Extract the (X, Y) coordinate from the center of the cell holding the provided text.  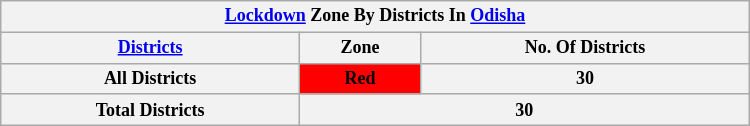
Districts (150, 48)
Total Districts (150, 110)
No. Of Districts (586, 48)
Zone (360, 48)
All Districts (150, 78)
Lockdown Zone By Districts In Odisha (375, 16)
Red (360, 78)
